From the cell containing the given text, extract its center point as [x, y] coordinate. 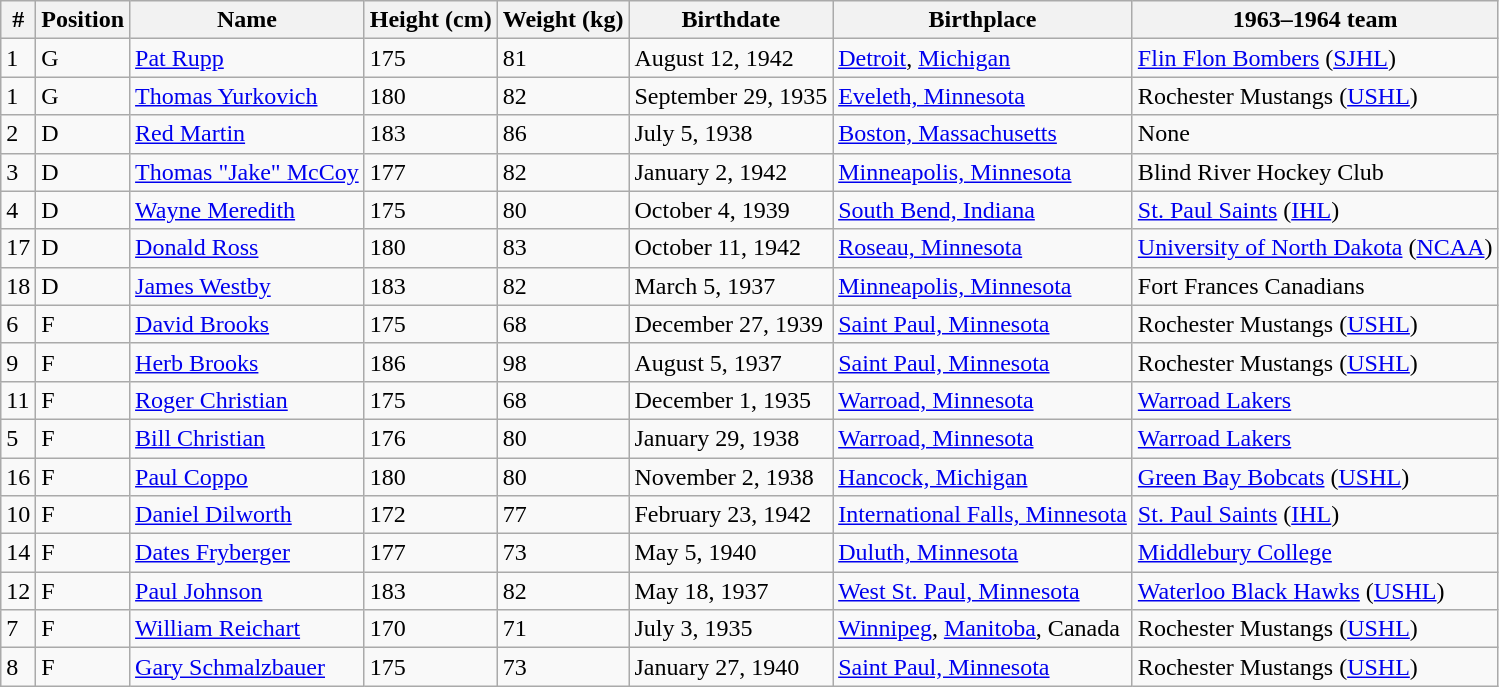
October 4, 1939 [731, 210]
18 [18, 286]
Bill Christian [248, 438]
81 [563, 58]
17 [18, 248]
Position [83, 20]
University of North Dakota (NCAA) [1315, 248]
Hancock, Michigan [983, 477]
6 [18, 324]
Birthdate [731, 20]
Height (cm) [430, 20]
Daniel Dilworth [248, 515]
Fort Frances Canadians [1315, 286]
5 [18, 438]
98 [563, 362]
October 11, 1942 [731, 248]
Gary Schmalzbauer [248, 667]
# [18, 20]
186 [430, 362]
71 [563, 629]
8 [18, 667]
83 [563, 248]
Pat Rupp [248, 58]
Thomas Yurkovich [248, 96]
Paul Johnson [248, 591]
Blind River Hockey Club [1315, 172]
Weight (kg) [563, 20]
May 18, 1937 [731, 591]
William Reichart [248, 629]
December 27, 1939 [731, 324]
September 29, 1935 [731, 96]
Wayne Meredith [248, 210]
Herb Brooks [248, 362]
August 12, 1942 [731, 58]
Flin Flon Bombers (SJHL) [1315, 58]
9 [18, 362]
Middlebury College [1315, 553]
Thomas "Jake" McCoy [248, 172]
Boston, Massachusetts [983, 134]
Roseau, Minnesota [983, 248]
None [1315, 134]
11 [18, 400]
Waterloo Black Hawks (USHL) [1315, 591]
July 3, 1935 [731, 629]
Duluth, Minnesota [983, 553]
January 29, 1938 [731, 438]
Roger Christian [248, 400]
South Bend, Indiana [983, 210]
77 [563, 515]
December 1, 1935 [731, 400]
Red Martin [248, 134]
March 5, 1937 [731, 286]
January 27, 1940 [731, 667]
172 [430, 515]
3 [18, 172]
Dates Fryberger [248, 553]
Name [248, 20]
4 [18, 210]
May 5, 1940 [731, 553]
West St. Paul, Minnesota [983, 591]
February 23, 1942 [731, 515]
16 [18, 477]
Donald Ross [248, 248]
David Brooks [248, 324]
Green Bay Bobcats (USHL) [1315, 477]
International Falls, Minnesota [983, 515]
12 [18, 591]
July 5, 1938 [731, 134]
November 2, 1938 [731, 477]
10 [18, 515]
176 [430, 438]
Winnipeg, Manitoba, Canada [983, 629]
14 [18, 553]
Detroit, Michigan [983, 58]
86 [563, 134]
Paul Coppo [248, 477]
James Westby [248, 286]
7 [18, 629]
January 2, 1942 [731, 172]
August 5, 1937 [731, 362]
2 [18, 134]
Birthplace [983, 20]
170 [430, 629]
Eveleth, Minnesota [983, 96]
1963–1964 team [1315, 20]
